Capture the cell that displays the provided text and extract its [X, Y] central coordinate. 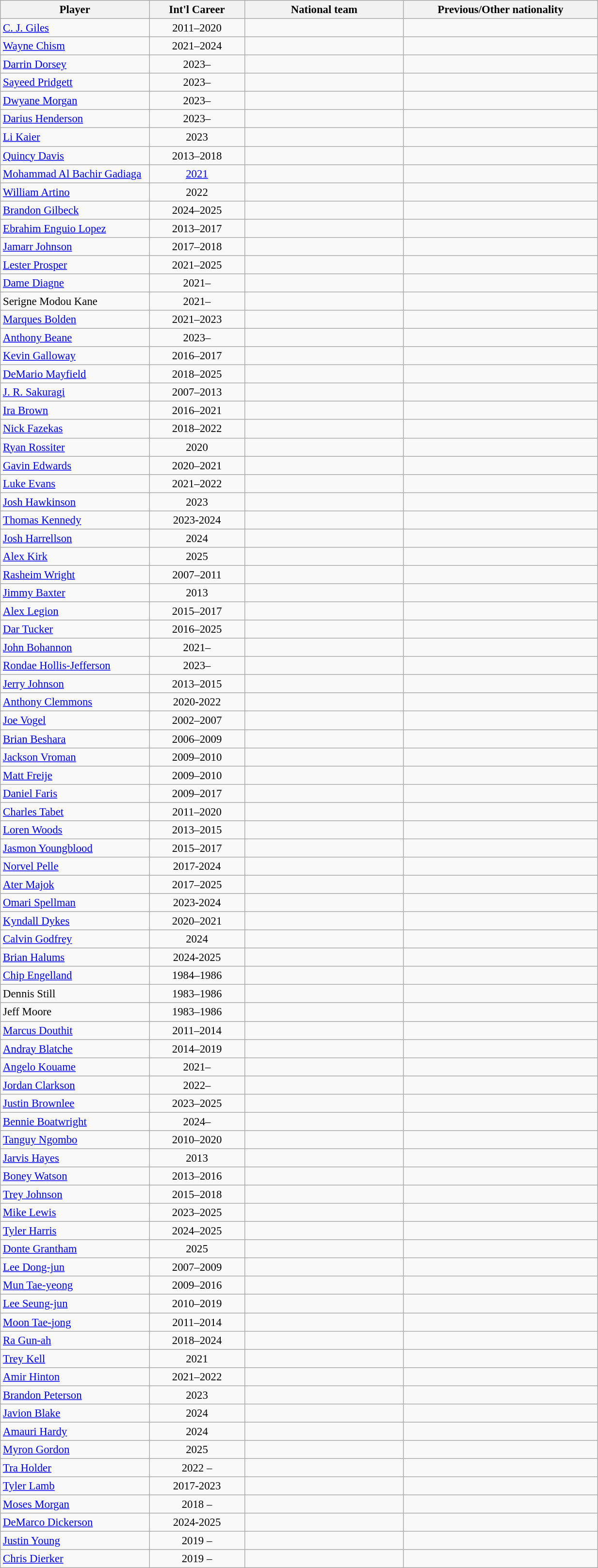
2017–2025 [197, 884]
Brandon Gilbeck [75, 210]
Gavin Edwards [75, 465]
2016–2017 [197, 356]
2018–2022 [197, 429]
Javion Blake [75, 1413]
2021–2023 [197, 320]
2017-2023 [197, 1486]
Ebrahim Enguio Lopez [75, 228]
Ira Brown [75, 411]
Amauri Hardy [75, 1431]
Mike Lewis [75, 1213]
Matt Freije [75, 775]
2013–2018 [197, 156]
Charles Tabet [75, 812]
Mun Tae-yeong [75, 1285]
2009–2017 [197, 793]
Josh Harrellson [75, 538]
C. J. Giles [75, 28]
Ryan Rossiter [75, 447]
Jeff Moore [75, 1012]
2013–2017 [197, 228]
2010–2019 [197, 1304]
2018–2025 [197, 374]
2021–2025 [197, 265]
J. R. Sakuragi [75, 392]
Thomas Kennedy [75, 520]
2022– [197, 1085]
Loren Woods [75, 830]
Mohammad Al Bachir Gadiaga [75, 174]
Moses Morgan [75, 1504]
2016–2021 [197, 411]
Jordan Clarkson [75, 1085]
Luke Evans [75, 483]
Omari Spellman [75, 903]
DeMarco Dickerson [75, 1522]
Dar Tucker [75, 629]
2018–2024 [197, 1340]
Amir Hinton [75, 1376]
Darius Henderson [75, 119]
2013–2016 [197, 1176]
Darrin Dorsey [75, 64]
Jerry Johnson [75, 684]
Chris Dierker [75, 1559]
Int'l Career [197, 10]
Calvin Godfrey [75, 939]
2010–2020 [197, 1140]
2017-2024 [197, 866]
National team [324, 10]
Justin Brownlee [75, 1104]
2006–2009 [197, 739]
Quincy Davis [75, 156]
Trey Johnson [75, 1195]
2022 [197, 192]
2016–2025 [197, 629]
Anthony Clemmons [75, 703]
Anthony Beane [75, 338]
Ater Majok [75, 884]
Boney Watson [75, 1176]
William Artino [75, 192]
2020-2022 [197, 703]
Sayeed Pridgett [75, 82]
2017–2018 [197, 247]
1984–1986 [197, 976]
Moon Tae-jong [75, 1322]
Chip Engelland [75, 976]
Jasmon Youngblood [75, 848]
Tyler Harris [75, 1231]
Donte Grantham [75, 1249]
Marques Bolden [75, 320]
Rondae Hollis-Jefferson [75, 666]
2022 – [197, 1468]
2021–2024 [197, 46]
2015–2018 [197, 1195]
Jarvis Hayes [75, 1158]
2007–2009 [197, 1267]
Daniel Faris [75, 793]
Dame Diagne [75, 283]
John Bohannon [75, 648]
Alex Kirk [75, 557]
Lee Dong-jun [75, 1267]
Jimmy Baxter [75, 593]
Tra Holder [75, 1468]
2007–2013 [197, 392]
2002–2007 [197, 720]
Brian Halums [75, 958]
Myron Gordon [75, 1450]
Andray Blatche [75, 1049]
Tanguy Ngombo [75, 1140]
Norvel Pelle [75, 866]
Rasheim Wright [75, 575]
Lester Prosper [75, 265]
Jackson Vroman [75, 757]
Angelo Kouame [75, 1067]
Alex Legion [75, 611]
2018 – [197, 1504]
Player [75, 10]
Marcus Douthit [75, 1030]
Joe Vogel [75, 720]
Josh Hawkinson [75, 502]
2024– [197, 1121]
Justin Young [75, 1541]
Previous/Other nationality [501, 10]
Dennis Still [75, 994]
Wayne Chism [75, 46]
Serigne Modou Kane [75, 301]
Ra Gun-ah [75, 1340]
Nick Fazekas [75, 429]
Tyler Lamb [75, 1486]
2020 [197, 447]
DeMario Mayfield [75, 374]
2009–2016 [197, 1285]
Brian Beshara [75, 739]
Lee Seung-jun [75, 1304]
Kyndall Dykes [75, 921]
Kevin Galloway [75, 356]
Trey Kell [75, 1359]
Brandon Peterson [75, 1395]
Jamarr Johnson [75, 247]
Bennie Boatwright [75, 1121]
Li Kaier [75, 137]
2014–2019 [197, 1049]
2007–2011 [197, 575]
Dwyane Morgan [75, 101]
